For the text-containing cell, return its midpoint in [x, y] coordinate format. 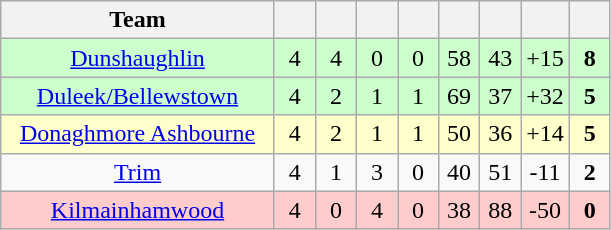
-50 [546, 210]
Team [138, 20]
-11 [546, 172]
Donaghmore Ashbourne [138, 134]
Dunshaughlin [138, 58]
+14 [546, 134]
Trim [138, 172]
36 [500, 134]
88 [500, 210]
8 [590, 58]
69 [460, 96]
43 [500, 58]
37 [500, 96]
50 [460, 134]
Duleek/Bellewstown [138, 96]
+15 [546, 58]
3 [376, 172]
58 [460, 58]
40 [460, 172]
+32 [546, 96]
38 [460, 210]
51 [500, 172]
Kilmainhamwood [138, 210]
